Return [X, Y] of the center of cell containing provided text 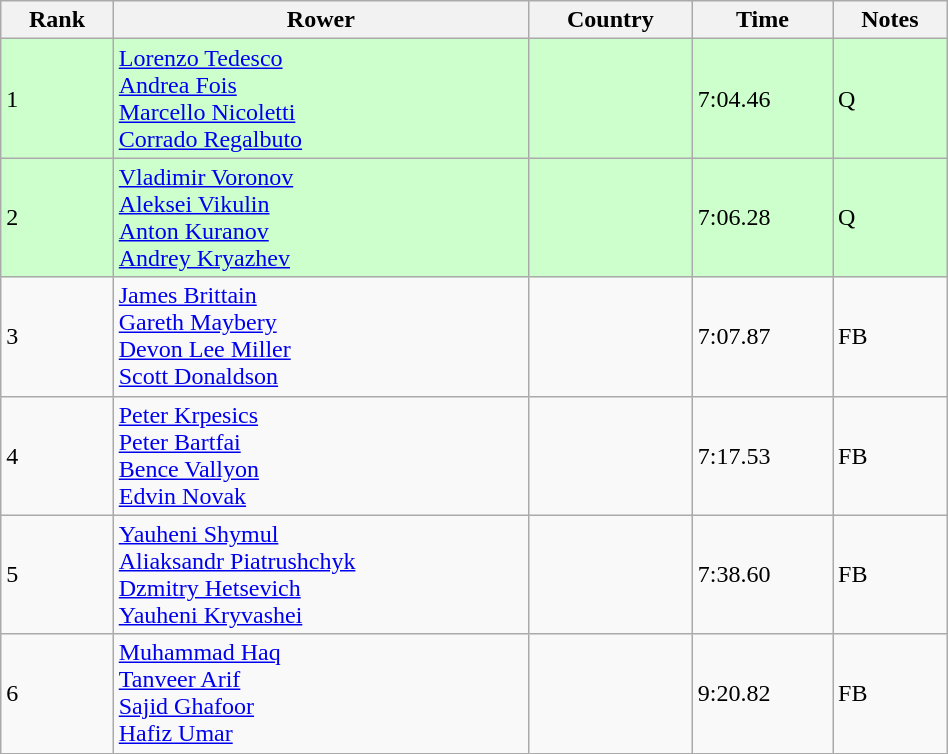
James BrittainGareth MayberyDevon Lee MillerScott Donaldson [320, 336]
Time [762, 20]
4 [57, 456]
Notes [890, 20]
7:38.60 [762, 574]
5 [57, 574]
Muhammad HaqTanveer ArifSajid GhafoorHafiz Umar [320, 694]
3 [57, 336]
Country [610, 20]
Rower [320, 20]
7:04.46 [762, 98]
7:17.53 [762, 456]
Lorenzo TedescoAndrea FoisMarcello NicolettiCorrado Regalbuto [320, 98]
7:06.28 [762, 218]
9:20.82 [762, 694]
Vladimir VoronovAleksei VikulinAnton KuranovAndrey Kryazhev [320, 218]
7:07.87 [762, 336]
6 [57, 694]
Peter KrpesicsPeter BartfaiBence VallyonEdvin Novak [320, 456]
Yauheni ShymulAliaksandr PiatrushchykDzmitry HetsevichYauheni Kryvashei [320, 574]
1 [57, 98]
Rank [57, 20]
2 [57, 218]
